Return the [X, Y] coordinate for the center point of the cell that contains the specified text.  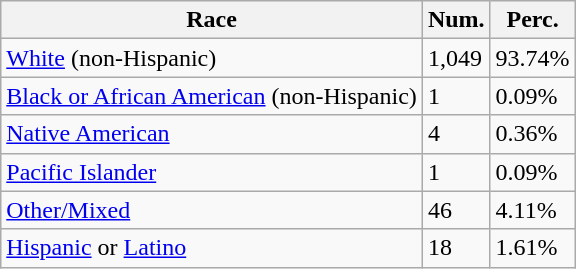
Hispanic or Latino [212, 248]
4 [456, 134]
Num. [456, 20]
Native American [212, 134]
46 [456, 210]
White (non-Hispanic) [212, 58]
1,049 [456, 58]
Perc. [532, 20]
Pacific Islander [212, 172]
1.61% [532, 248]
Black or African American (non-Hispanic) [212, 96]
Race [212, 20]
Other/Mixed [212, 210]
4.11% [532, 210]
0.36% [532, 134]
93.74% [532, 58]
18 [456, 248]
